Provide the [X, Y] coordinate of the cell's center where the given text is located.  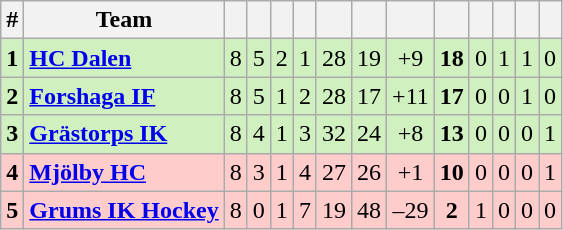
–29 [411, 210]
Grums IK Hockey [124, 210]
13 [452, 134]
26 [370, 172]
+8 [411, 134]
32 [334, 134]
Forshaga IF [124, 96]
48 [370, 210]
+11 [411, 96]
+9 [411, 58]
10 [452, 172]
# [12, 20]
HC Dalen [124, 58]
Grästorps IK [124, 134]
24 [370, 134]
18 [452, 58]
7 [304, 210]
Mjölby HC [124, 172]
27 [334, 172]
+1 [411, 172]
Team [124, 20]
